Detect which cell encompasses the target text, then output its (X, Y) center coordinate. 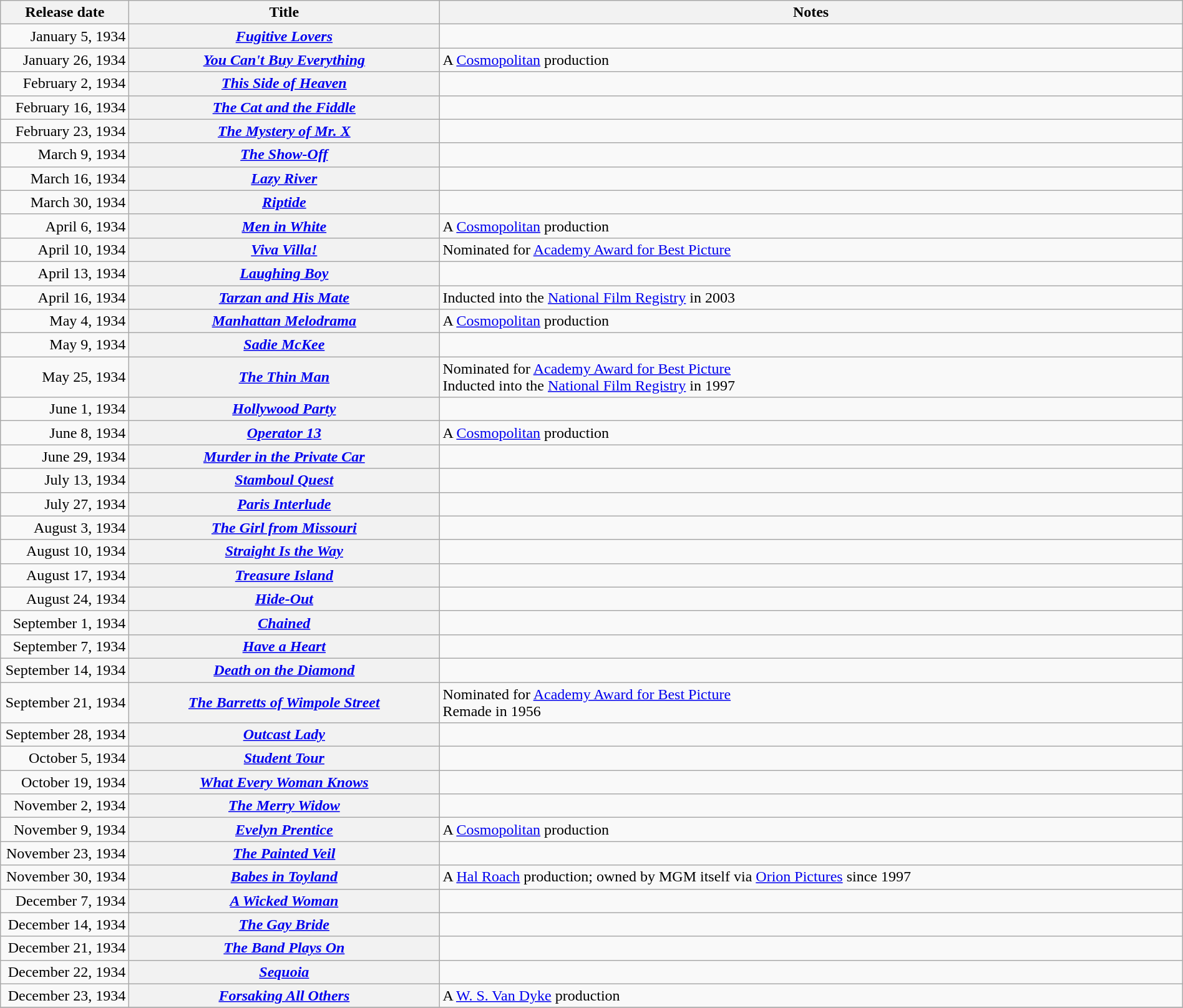
June 1, 1934 (65, 409)
September 21, 1934 (65, 702)
Death on the Diamond (285, 670)
July 13, 1934 (65, 480)
Nominated for Academy Award for Best PictureInducted into the National Film Registry in 1997 (811, 377)
April 13, 1934 (65, 273)
November 23, 1934 (65, 853)
September 14, 1934 (65, 670)
Fugitive Lovers (285, 36)
Chained (285, 623)
February 2, 1934 (65, 84)
The Cat and the Fiddle (285, 107)
March 16, 1934 (65, 178)
Men in White (285, 226)
August 3, 1934 (65, 528)
November 9, 1934 (65, 830)
January 5, 1934 (65, 36)
Laughing Boy (285, 273)
Straight Is the Way (285, 551)
May 25, 1934 (65, 377)
February 23, 1934 (65, 131)
May 9, 1934 (65, 345)
The Painted Veil (285, 853)
A W. S. Van Dyke production (811, 996)
Forsaking All Others (285, 996)
September 7, 1934 (65, 646)
Babes in Toyland (285, 877)
August 10, 1934 (65, 551)
The Gay Bride (285, 924)
The Barretts of Wimpole Street (285, 702)
The Mystery of Mr. X (285, 131)
Viva Villa! (285, 250)
Tarzan and His Mate (285, 298)
January 26, 1934 (65, 60)
Stamboul Quest (285, 480)
A Wicked Woman (285, 901)
April 10, 1934 (65, 250)
Outcast Lady (285, 735)
Murder in the Private Car (285, 457)
Lazy River (285, 178)
Notes (811, 12)
July 27, 1934 (65, 504)
September 1, 1934 (65, 623)
February 16, 1934 (65, 107)
The Thin Man (285, 377)
Have a Heart (285, 646)
A Hal Roach production; owned by MGM itself via Orion Pictures since 1997 (811, 877)
March 9, 1934 (65, 155)
December 7, 1934 (65, 901)
December 22, 1934 (65, 972)
Operator 13 (285, 433)
April 6, 1934 (65, 226)
October 19, 1934 (65, 782)
June 29, 1934 (65, 457)
What Every Woman Knows (285, 782)
December 23, 1934 (65, 996)
Manhattan Melodrama (285, 321)
The Band Plays On (285, 948)
April 16, 1934 (65, 298)
Riptide (285, 202)
August 17, 1934 (65, 575)
December 21, 1934 (65, 948)
Sequoia (285, 972)
November 2, 1934 (65, 806)
Hollywood Party (285, 409)
The Merry Widow (285, 806)
Inducted into the National Film Registry in 2003 (811, 298)
You Can't Buy Everything (285, 60)
Paris Interlude (285, 504)
This Side of Heaven (285, 84)
Title (285, 12)
Student Tour (285, 758)
Release date (65, 12)
November 30, 1934 (65, 877)
Evelyn Prentice (285, 830)
The Girl from Missouri (285, 528)
June 8, 1934 (65, 433)
The Show-Off (285, 155)
Nominated for Academy Award for Best Picture (811, 250)
March 30, 1934 (65, 202)
May 4, 1934 (65, 321)
December 14, 1934 (65, 924)
Hide-Out (285, 599)
August 24, 1934 (65, 599)
Nominated for Academy Award for Best PictureRemade in 1956 (811, 702)
October 5, 1934 (65, 758)
Sadie McKee (285, 345)
Treasure Island (285, 575)
September 28, 1934 (65, 735)
